Output the [x, y] coordinate of the center of the cell containing the given text.  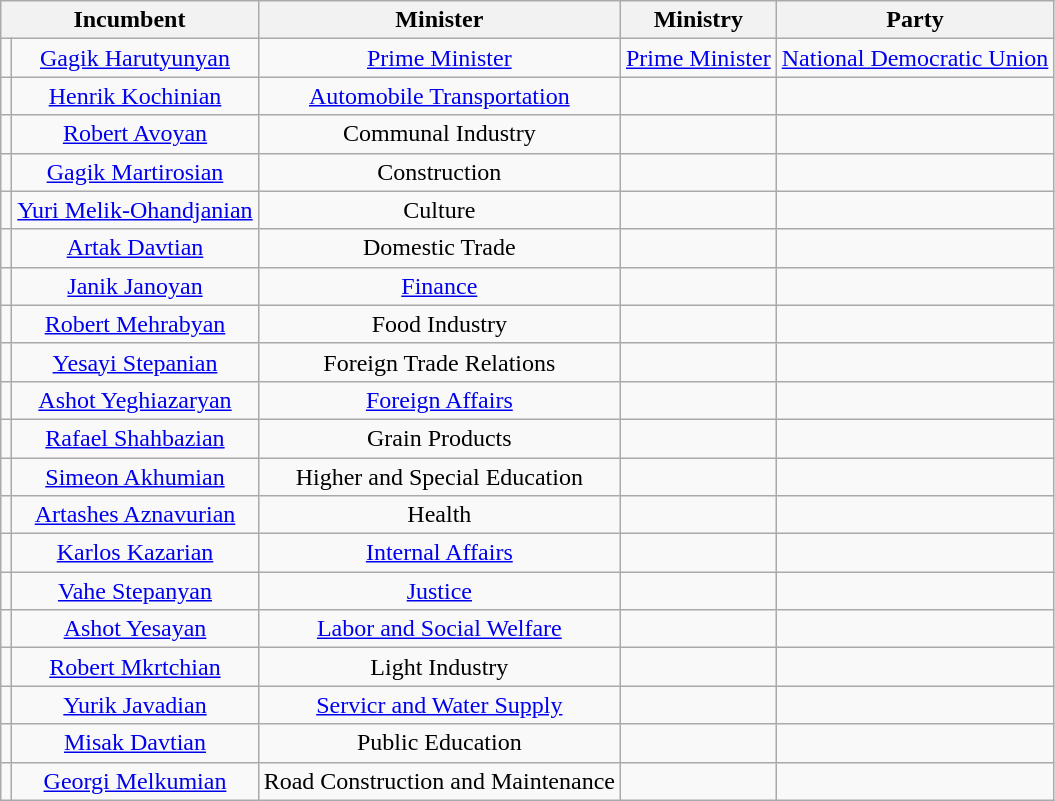
Grain Products [439, 438]
Ashot Yesayan [135, 629]
National Democratic Union [915, 58]
Gagik Harutyunyan [135, 58]
Justice [439, 591]
Foreign Trade Relations [439, 362]
Janik Janoyan [135, 286]
Yesayi Stepanian [135, 362]
Simeon Akhumian [135, 477]
Public Education [439, 743]
Gagik Martirosian [135, 172]
Artashes Aznavurian [135, 515]
Communal Industry [439, 134]
Artak Davtian [135, 248]
Incumbent [130, 20]
Servicr and Water Supply [439, 705]
Ministry [698, 20]
Rafael Shahbazian [135, 438]
Misak Davtian [135, 743]
Robert Mehrabyan [135, 324]
Road Construction and Maintenance [439, 781]
Automobile Transportation [439, 96]
Light Industry [439, 667]
Internal Affairs [439, 553]
Robert Avoyan [135, 134]
Vahe Stepanyan [135, 591]
Higher and Special Education [439, 477]
Labor and Social Welfare [439, 629]
Foreign Affairs [439, 400]
Ashot Yeghiazaryan [135, 400]
Construction [439, 172]
Minister [439, 20]
Henrik Kochinian [135, 96]
Georgi Melkumian [135, 781]
Health [439, 515]
Robert Mkrtchian [135, 667]
Food Industry [439, 324]
Karlos Kazarian [135, 553]
Yuri Melik-Ohandjanian [135, 210]
Culture [439, 210]
Domestic Trade [439, 248]
Yurik Javadian [135, 705]
Party [915, 20]
Finance [439, 286]
